Search for the cell housing the specified text and yield its (X, Y) center coordinate. 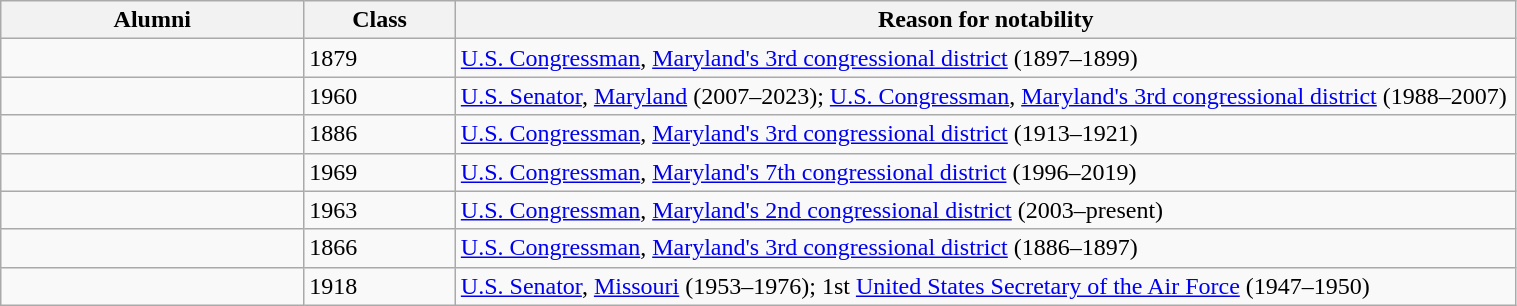
U.S. Congressman, Maryland's 3rd congressional district (1886–1897) (986, 248)
U.S. Congressman, Maryland's 3rd congressional district (1913–1921) (986, 134)
U.S. Congressman, Maryland's 7th congressional district (1996–2019) (986, 172)
Reason for notability (986, 20)
1963 (380, 210)
1960 (380, 96)
1879 (380, 58)
1886 (380, 134)
U.S. Senator, Missouri (1953–1976); 1st United States Secretary of the Air Force (1947–1950) (986, 286)
Class (380, 20)
Alumni (152, 20)
U.S. Congressman, Maryland's 2nd congressional district (2003–present) (986, 210)
U.S. Congressman, Maryland's 3rd congressional district (1897–1899) (986, 58)
1969 (380, 172)
1866 (380, 248)
1918 (380, 286)
U.S. Senator, Maryland (2007–2023); U.S. Congressman, Maryland's 3rd congressional district (1988–2007) (986, 96)
